Identify which cell holds the provided text, then report its [x, y] central coordinate. 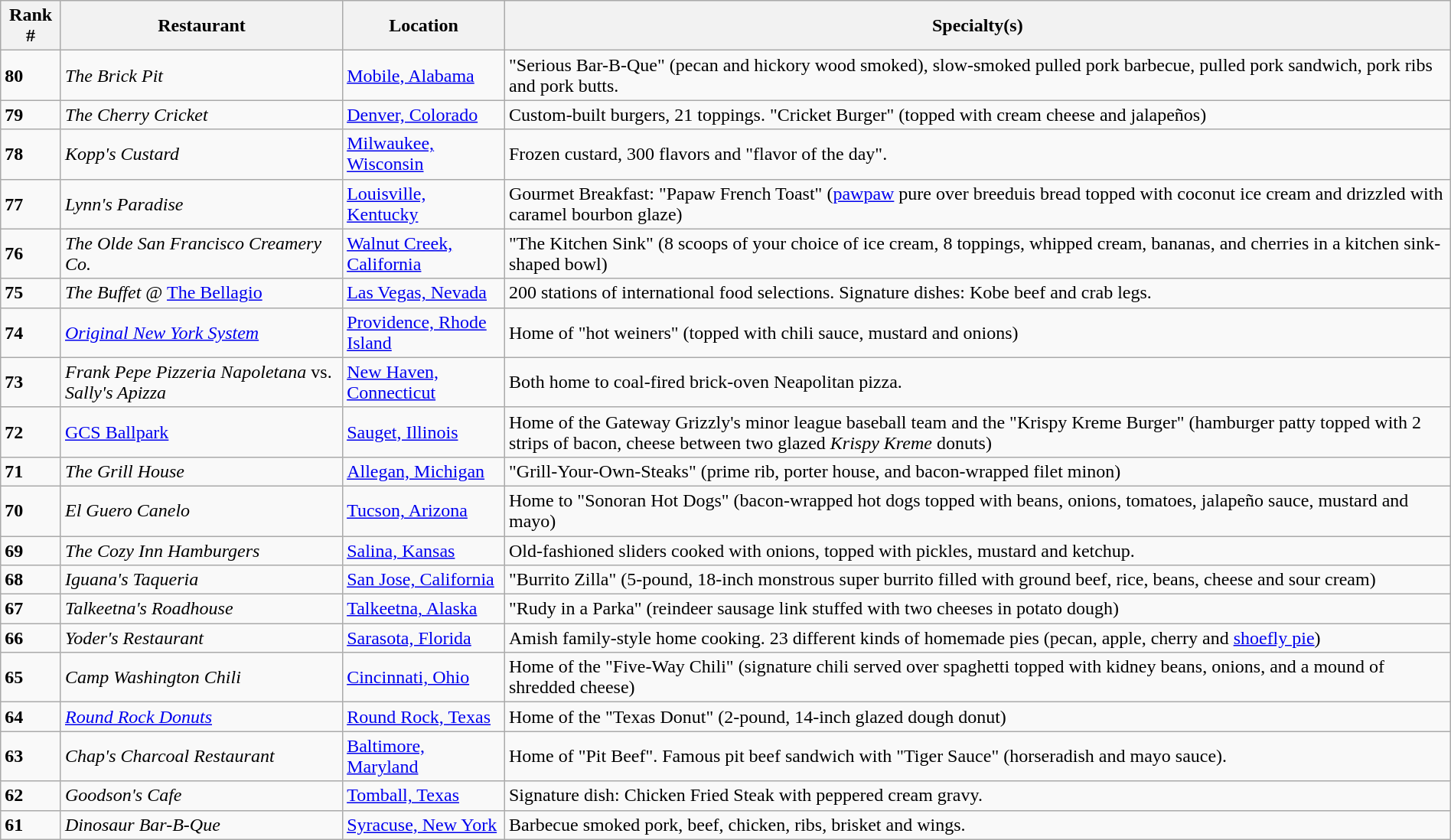
Iguana's Taqueria [201, 580]
New Haven, Connecticut [424, 383]
71 [31, 471]
San Jose, California [424, 580]
Mobile, Alabama [424, 75]
"The Kitchen Sink" (8 scoops of your choice of ice cream, 8 toppings, whipped cream, bananas, and cherries in a kitchen sink-shaped bowl) [977, 254]
Restaurant [201, 26]
Old-fashioned sliders cooked with onions, topped with pickles, mustard and ketchup. [977, 550]
The Buffet @ The Bellagio [201, 293]
Syracuse, New York [424, 825]
Gourmet Breakfast: "Papaw French Toast" (pawpaw pure over breeduis bread topped with coconut ice cream and drizzled with caramel bourbon glaze) [977, 203]
Las Vegas, Nevada [424, 293]
Cincinnati, Ohio [424, 678]
200 stations of international food selections. Signature dishes: Kobe beef and crab legs. [977, 293]
The Brick Pit [201, 75]
Rank # [31, 26]
72 [31, 431]
61 [31, 825]
Specialty(s) [977, 26]
GCS Ballpark [201, 431]
77 [31, 203]
67 [31, 609]
63 [31, 756]
Louisville, Kentucky [424, 203]
70 [31, 511]
Lynn's Paradise [201, 203]
Home to "Sonoran Hot Dogs" (bacon-wrapped hot dogs topped with beans, onions, tomatoes, jalapeño sauce, mustard and mayo) [977, 511]
Kopp's Custard [201, 155]
The Grill House [201, 471]
Home of "Pit Beef". Famous pit beef sandwich with "Tiger Sauce" (horseradish and mayo sauce). [977, 756]
66 [31, 638]
Barbecue smoked pork, beef, chicken, ribs, brisket and wings. [977, 825]
"Rudy in a Parka" (reindeer sausage link stuffed with two cheeses in potato dough) [977, 609]
68 [31, 580]
74 [31, 332]
Camp Washington Chili [201, 678]
El Guero Canelo [201, 511]
62 [31, 796]
78 [31, 155]
Round Rock Donuts [201, 717]
Home of "hot weiners" (topped with chili sauce, mustard and onions) [977, 332]
79 [31, 115]
Walnut Creek, California [424, 254]
Sauget, Illinois [424, 431]
Denver, Colorado [424, 115]
Both home to coal-fired brick-oven Neapolitan pizza. [977, 383]
Tucson, Arizona [424, 511]
65 [31, 678]
80 [31, 75]
76 [31, 254]
Home of the "Texas Donut" (2-pound, 14-inch glazed dough donut) [977, 717]
"Serious Bar-B-Que" (pecan and hickory wood smoked), slow-smoked pulled pork barbecue, pulled pork sandwich, pork ribs and pork butts. [977, 75]
Chap's Charcoal Restaurant [201, 756]
75 [31, 293]
Original New York System [201, 332]
The Olde San Francisco Creamery Co. [201, 254]
Allegan, Michigan [424, 471]
Round Rock, Texas [424, 717]
Talkeetna's Roadhouse [201, 609]
"Grill-Your-Own-Steaks" (prime rib, porter house, and bacon-wrapped filet minon) [977, 471]
Amish family-style home cooking. 23 different kinds of homemade pies (pecan, apple, cherry and shoefly pie) [977, 638]
Frozen custard, 300 flavors and "flavor of the day". [977, 155]
69 [31, 550]
The Cozy Inn Hamburgers [201, 550]
73 [31, 383]
Location [424, 26]
Tomball, Texas [424, 796]
Baltimore, Maryland [424, 756]
Talkeetna, Alaska [424, 609]
Salina, Kansas [424, 550]
Signature dish: Chicken Fried Steak with peppered cream gravy. [977, 796]
Sarasota, Florida [424, 638]
"Burrito Zilla" (5-pound, 18-inch monstrous super burrito filled with ground beef, rice, beans, cheese and sour cream) [977, 580]
64 [31, 717]
Home of the "Five-Way Chili" (signature chili served over spaghetti topped with kidney beans, onions, and a mound of shredded cheese) [977, 678]
Providence, Rhode Island [424, 332]
Dinosaur Bar-B-Que [201, 825]
Goodson's Cafe [201, 796]
Custom-built burgers, 21 toppings. "Cricket Burger" (topped with cream cheese and jalapeños) [977, 115]
Frank Pepe Pizzeria Napoletana vs. Sally's Apizza [201, 383]
Yoder's Restaurant [201, 638]
The Cherry Cricket [201, 115]
Milwaukee, Wisconsin [424, 155]
